Scan for the cell matching the given text and deliver its (x, y) coordinate at center. 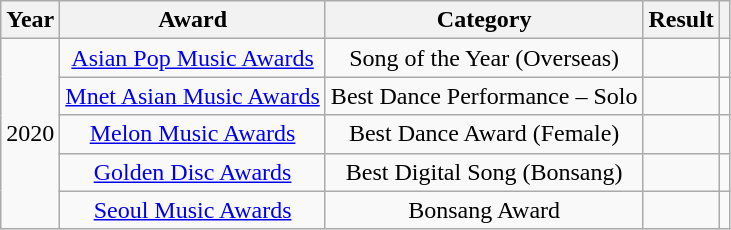
Song of the Year (Overseas) (484, 58)
Best Digital Song (Bonsang) (484, 172)
Asian Pop Music Awards (193, 58)
Best Dance Award (Female) (484, 134)
Best Dance Performance – Solo (484, 96)
Melon Music Awards (193, 134)
2020 (30, 134)
Mnet Asian Music Awards (193, 96)
Category (484, 20)
Result (681, 20)
Seoul Music Awards (193, 210)
Bonsang Award (484, 210)
Golden Disc Awards (193, 172)
Year (30, 20)
Award (193, 20)
